Provide the [x, y] coordinate of the cell's center where the given text is located.  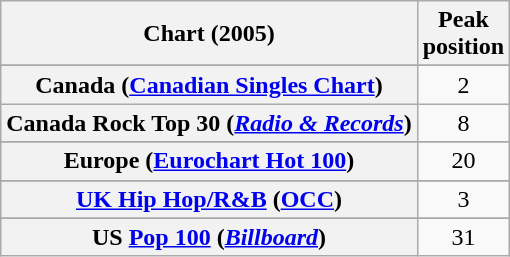
UK Hip Hop/R&B (OCC) [209, 199]
3 [463, 199]
US Pop 100 (Billboard) [209, 237]
Canada Rock Top 30 (Radio & Records) [209, 123]
Peakposition [463, 34]
31 [463, 237]
Chart (2005) [209, 34]
8 [463, 123]
2 [463, 85]
Europe (Eurochart Hot 100) [209, 161]
20 [463, 161]
Canada (Canadian Singles Chart) [209, 85]
